From the cell containing the given text, extract its center point as (x, y) coordinate. 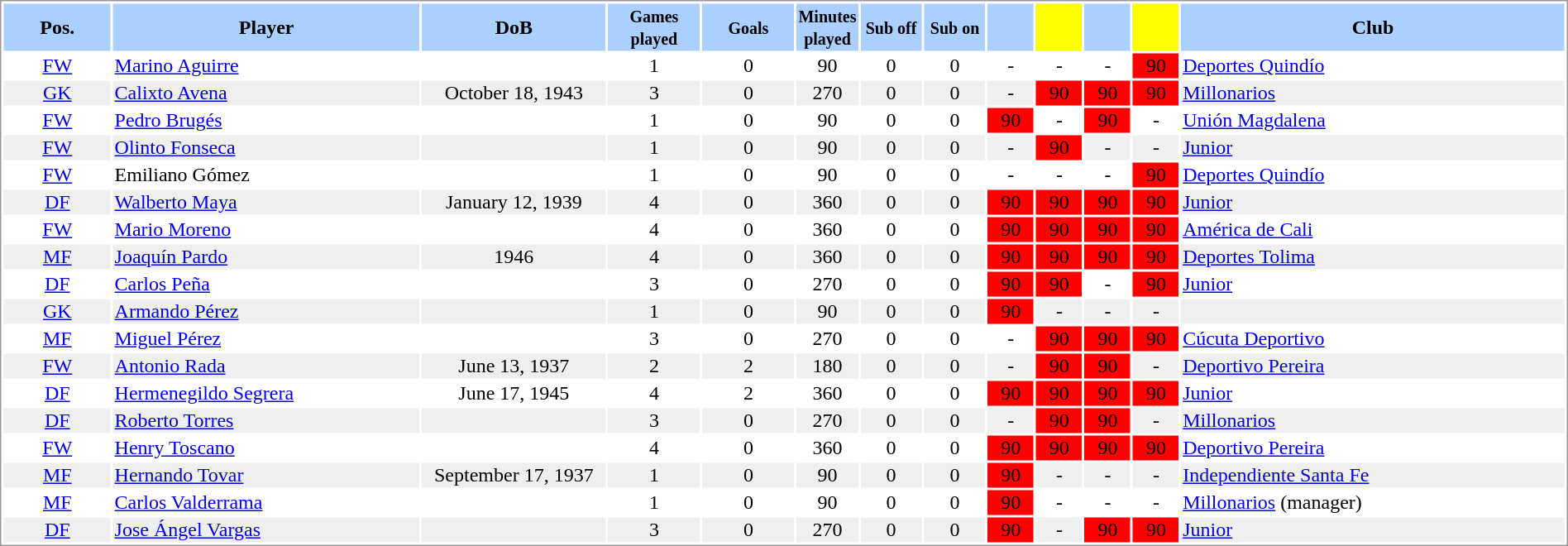
Unión Magdalena (1373, 120)
October 18, 1943 (514, 93)
Cúcuta Deportivo (1373, 338)
Olinto Fonseca (266, 148)
Pedro Brugés (266, 120)
Minutesplayed (827, 26)
Sub off (892, 26)
January 12, 1939 (514, 203)
Calixto Avena (266, 93)
Independiente Santa Fe (1373, 476)
Walberto Maya (266, 203)
Millonarios (manager) (1373, 502)
Marino Aguirre (266, 65)
Miguel Pérez (266, 338)
Hermenegildo Segrera (266, 393)
Mario Moreno (266, 229)
Carlos Peña (266, 284)
Joaquín Pardo (266, 257)
Deportes Tolima (1373, 257)
Gamesplayed (653, 26)
Hernando Tovar (266, 476)
Player (266, 26)
June 17, 1945 (514, 393)
DoB (514, 26)
América de Cali (1373, 229)
June 13, 1937 (514, 366)
Carlos Valderrama (266, 502)
Pos. (57, 26)
Sub on (955, 26)
1946 (514, 257)
Armando Pérez (266, 312)
September 17, 1937 (514, 476)
180 (827, 366)
Club (1373, 26)
Antonio Rada (266, 366)
Goals (748, 26)
Roberto Torres (266, 421)
Jose Ángel Vargas (266, 530)
Emiliano Gómez (266, 175)
Henry Toscano (266, 448)
